Pinpoint the cell where the given text exists, returning its [x, y] midpoint coordinate. 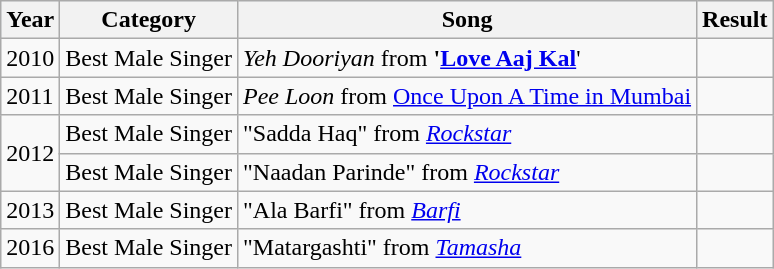
Yeh Dooriyan from 'Love Aaj Kal' [468, 58]
"Matargashti" from Tamasha [468, 248]
2010 [30, 58]
2012 [30, 153]
Result [735, 20]
2011 [30, 96]
"Naadan Parinde" from Rockstar [468, 172]
2016 [30, 248]
"Sadda Haq" from Rockstar [468, 134]
"Ala Barfi" from Barfi [468, 210]
2013 [30, 210]
Pee Loon from Once Upon A Time in Mumbai [468, 96]
Year [30, 20]
Song [468, 20]
Category [149, 20]
